Determine the [x, y] coordinate at the center of the cell enclosing the given text.  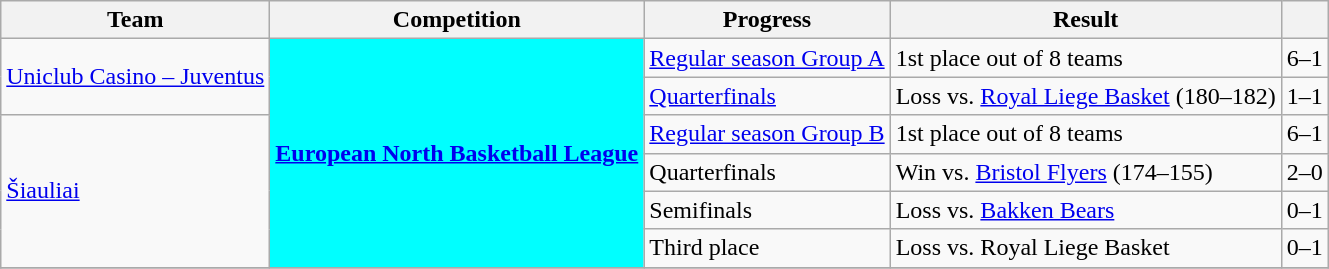
Win vs. Bristol Flyers (174–155) [1086, 172]
2–0 [1304, 172]
1–1 [1304, 96]
Loss vs. Royal Liege Basket [1086, 248]
Third place [767, 248]
Competition [457, 20]
Team [136, 20]
Semifinals [767, 210]
European North Basketball League [457, 153]
Uniclub Casino – Juventus [136, 77]
Progress [767, 20]
Regular season Group B [767, 134]
Šiauliai [136, 191]
Loss vs. Royal Liege Basket (180–182) [1086, 96]
Regular season Group A [767, 58]
Loss vs. Bakken Bears [1086, 210]
Result [1086, 20]
